Return the (X, Y) coordinate for the center point of the cell that contains the specified text.  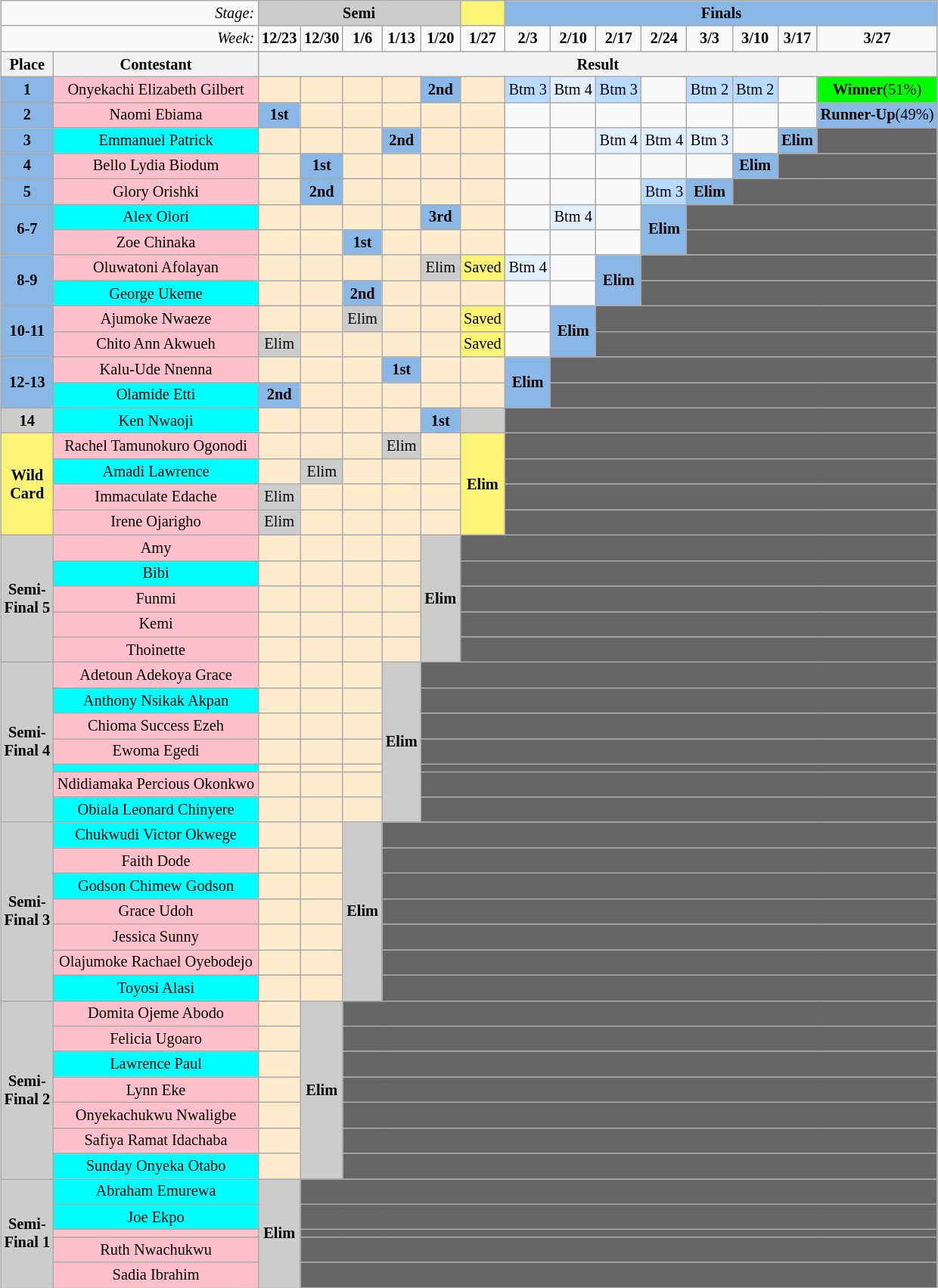
Olamide Etti (156, 395)
Obiala Leonard Chinyere (156, 809)
Funmi (156, 598)
Zoe Chinaka (156, 242)
Immaculate Edache (156, 497)
Semi (359, 13)
3/10 (755, 39)
Anthony Nsikak Akpan (156, 700)
2/3 (528, 39)
10-11 (27, 331)
Emmanuel Patrick (156, 141)
Felicia Ugoaro (156, 1038)
Onyekachi Elizabeth Gilbert (156, 89)
Jessica Sunny (156, 937)
Runner-Up(49%) (877, 115)
Result (598, 64)
2/10 (573, 39)
George Ukeme (156, 293)
4 (27, 166)
Contestant (156, 64)
Ajumoke Nwaeze (156, 318)
2 (27, 115)
3/17 (797, 39)
Amadi Lawrence (156, 471)
Abraham Emurewa (156, 1191)
3rd (441, 217)
Godson Chimew Godson (156, 886)
2/17 (619, 39)
Domita Ojeme Abodo (156, 1013)
14 (27, 421)
Safiya Ramat Idachaba (156, 1141)
Chioma Success Ezeh (156, 726)
Grace Udoh (156, 911)
Lawrence Paul (156, 1064)
Semi-Final 4 (27, 742)
Semi-Final 1 (27, 1233)
Glory Orishki (156, 191)
1/27 (483, 39)
1/20 (441, 39)
Kemi (156, 624)
5 (27, 191)
8-9 (27, 280)
Toyosi Alasi (156, 988)
Chukwudi Victor Okwege (156, 835)
Rachel Tamunokuro Ogonodi (156, 445)
Onyekachukwu Nwaligbe (156, 1115)
12/23 (279, 39)
Ndidiamaka Percious Okonkwo (156, 784)
Semi-Final 2 (27, 1090)
Bibi (156, 573)
Winner(51%) (877, 89)
1/13 (402, 39)
Thoinette (156, 650)
Kalu-Ude Nnenna (156, 370)
Irene Ojarigho (156, 522)
12/30 (321, 39)
Amy (156, 548)
Semi-Final 3 (27, 911)
Semi-Final 5 (27, 598)
Finals (722, 13)
Ken Nwaoji (156, 421)
Sadia Ibrahim (156, 1275)
Week: (129, 39)
Alex Olori (156, 217)
Naomi Ebiama (156, 115)
Ewoma Egedi (156, 751)
3 (27, 141)
6-7 (27, 230)
WildCard (27, 484)
Bello Lydia Biodum (156, 166)
Stage: (129, 13)
Ruth Nwachukwu (156, 1249)
Sunday Onyeka Otabo (156, 1166)
Adetoun Adekoya Grace (156, 675)
Joe Ekpo (156, 1217)
Oluwatoni Afolayan (156, 268)
1 (27, 89)
2/24 (664, 39)
Lynn Eke (156, 1090)
Chito Ann Akwueh (156, 344)
12-13 (27, 383)
3/3 (710, 39)
Olajumoke Rachael Oyebodejo (156, 962)
3/27 (877, 39)
Place (27, 64)
Faith Dode (156, 861)
1/6 (362, 39)
